Return (X, Y) of the center of cell containing provided text 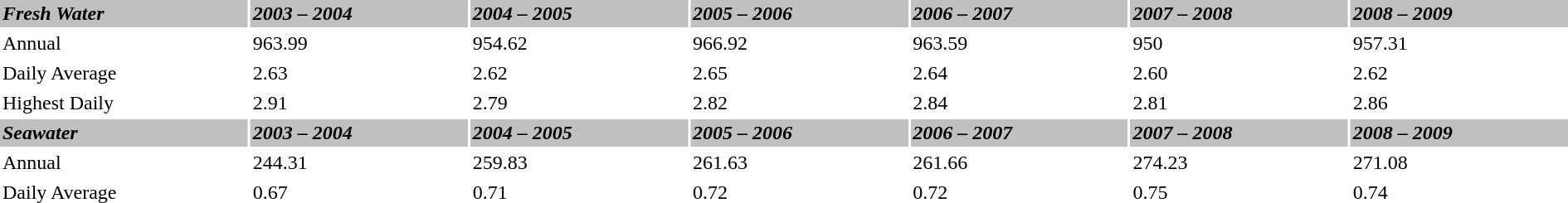
963.59 (1019, 43)
2.84 (1019, 103)
2.63 (359, 73)
2.82 (799, 103)
950 (1239, 43)
Daily Average (124, 73)
2.60 (1239, 73)
2.81 (1239, 103)
2.65 (799, 73)
2.91 (359, 103)
Highest Daily (124, 103)
244.31 (359, 162)
966.92 (799, 43)
2.64 (1019, 73)
271.08 (1459, 162)
Seawater (124, 133)
2.79 (579, 103)
954.62 (579, 43)
957.31 (1459, 43)
Fresh Water (124, 13)
259.83 (579, 162)
274.23 (1239, 162)
2.86 (1459, 103)
261.63 (799, 162)
963.99 (359, 43)
261.66 (1019, 162)
